Output the [X, Y] coordinate of the center of the cell containing the given text.  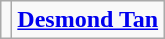
Desmond Tan [88, 20]
